Capture the cell that displays the provided text and extract its (x, y) central coordinate. 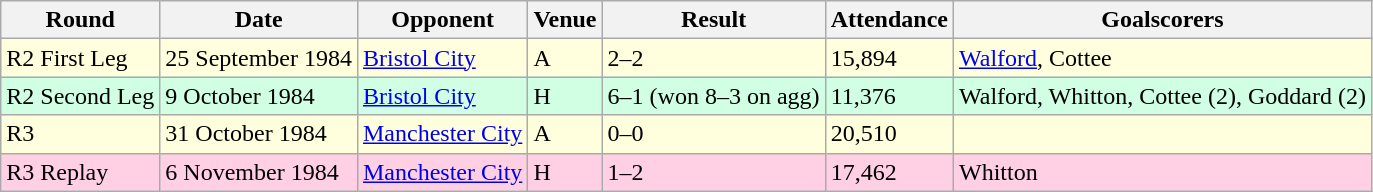
6 November 1984 (259, 172)
R2 First Leg (80, 58)
R3 (80, 134)
Opponent (442, 20)
2–2 (714, 58)
20,510 (889, 134)
Walford, Whitton, Cottee (2), Goddard (2) (1162, 96)
Walford, Cottee (1162, 58)
Attendance (889, 20)
Result (714, 20)
31 October 1984 (259, 134)
Round (80, 20)
0–0 (714, 134)
Date (259, 20)
9 October 1984 (259, 96)
17,462 (889, 172)
R3 Replay (80, 172)
Venue (565, 20)
1–2 (714, 172)
Whitton (1162, 172)
25 September 1984 (259, 58)
Goalscorers (1162, 20)
15,894 (889, 58)
11,376 (889, 96)
6–1 (won 8–3 on agg) (714, 96)
R2 Second Leg (80, 96)
